Search for the cell housing the specified text and yield its (X, Y) center coordinate. 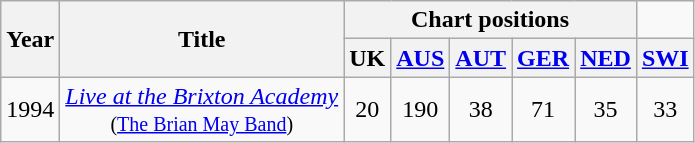
1994 (30, 110)
190 (420, 110)
SWI (665, 58)
Chart positions (490, 20)
Year (30, 39)
AUT (481, 58)
20 (368, 110)
35 (606, 110)
71 (544, 110)
Live at the Brixton Academy(The Brian May Band) (202, 110)
AUS (420, 58)
33 (665, 110)
Title (202, 39)
38 (481, 110)
NED (606, 58)
GER (544, 58)
UK (368, 58)
